Determine the (X, Y) coordinate at the center of the cell enclosing the given text.  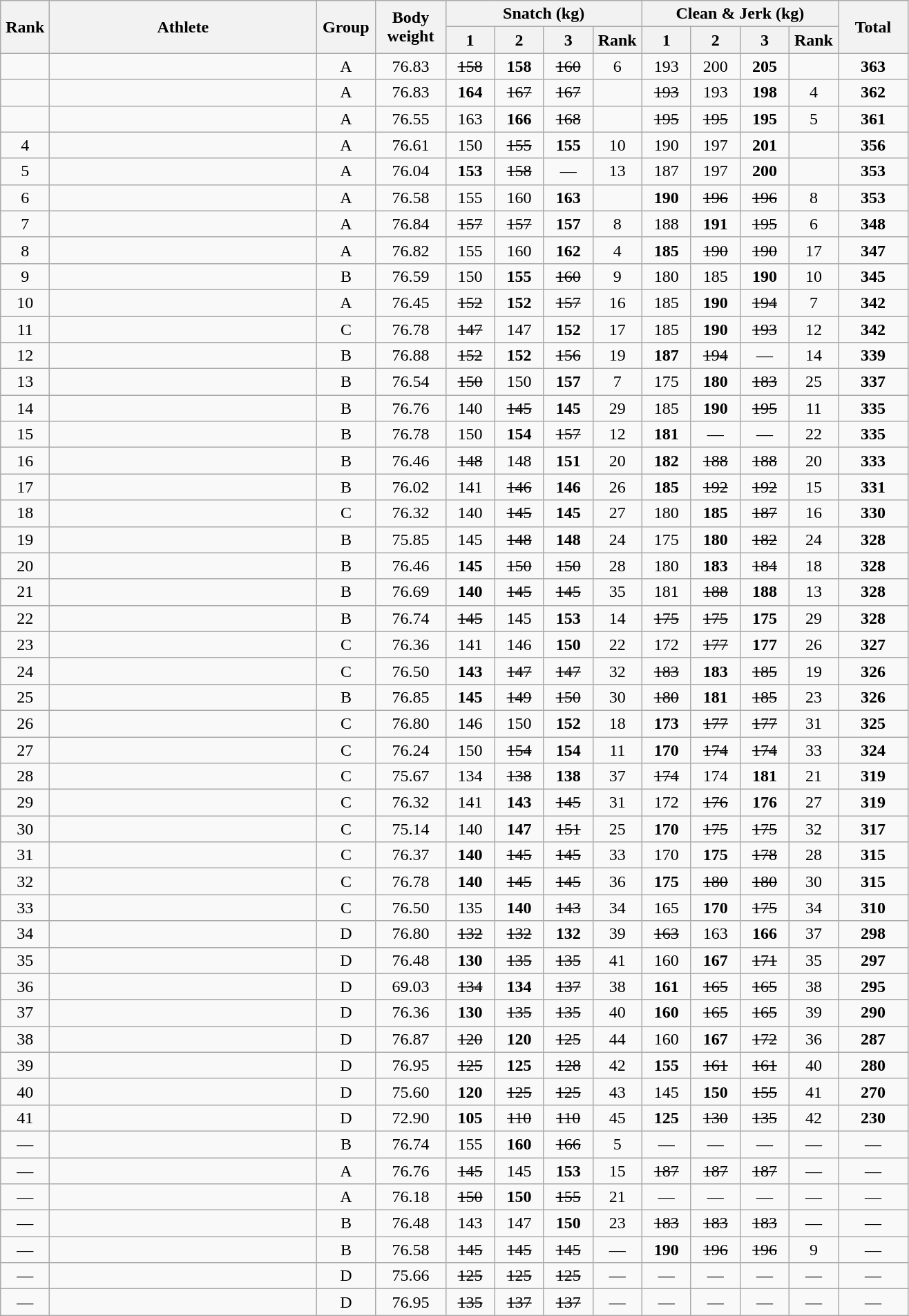
76.54 (410, 382)
164 (470, 93)
Body weight (410, 27)
173 (666, 723)
44 (618, 1039)
76.87 (410, 1039)
149 (519, 697)
331 (873, 487)
345 (873, 276)
76.55 (410, 119)
76.37 (410, 855)
270 (873, 1091)
Total (873, 27)
69.03 (410, 986)
Athlete (183, 27)
45 (618, 1118)
347 (873, 250)
76.82 (410, 250)
339 (873, 356)
348 (873, 224)
184 (764, 566)
76.02 (410, 487)
324 (873, 750)
76.18 (410, 1197)
362 (873, 93)
43 (618, 1091)
75.85 (410, 540)
310 (873, 908)
287 (873, 1039)
325 (873, 723)
105 (470, 1118)
76.69 (410, 592)
75.14 (410, 829)
76.59 (410, 276)
Group (346, 27)
198 (764, 93)
297 (873, 960)
295 (873, 986)
178 (764, 855)
128 (568, 1065)
75.60 (410, 1091)
75.67 (410, 776)
76.24 (410, 750)
363 (873, 66)
156 (568, 356)
162 (568, 250)
72.90 (410, 1118)
76.04 (410, 171)
333 (873, 461)
205 (764, 66)
337 (873, 382)
76.61 (410, 145)
298 (873, 934)
168 (568, 119)
317 (873, 829)
327 (873, 645)
75.66 (410, 1276)
201 (764, 145)
290 (873, 1013)
76.45 (410, 303)
356 (873, 145)
76.85 (410, 697)
Snatch (kg) (544, 14)
191 (716, 224)
76.88 (410, 356)
280 (873, 1065)
76.84 (410, 224)
230 (873, 1118)
171 (764, 960)
330 (873, 513)
361 (873, 119)
Clean & Jerk (kg) (740, 14)
